From the cell containing the given text, extract its center point as (X, Y) coordinate. 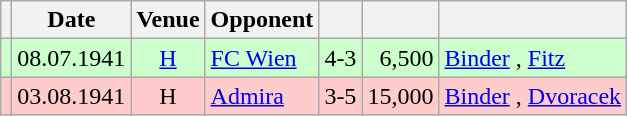
Date (72, 20)
3-5 (340, 96)
Binder , Dvoracek (533, 96)
15,000 (400, 96)
6,500 (400, 58)
Opponent (262, 20)
Binder , Fitz (533, 58)
Admira (262, 96)
Venue (168, 20)
FC Wien (262, 58)
08.07.1941 (72, 58)
03.08.1941 (72, 96)
4-3 (340, 58)
